Search for the cell housing the specified text and yield its (x, y) center coordinate. 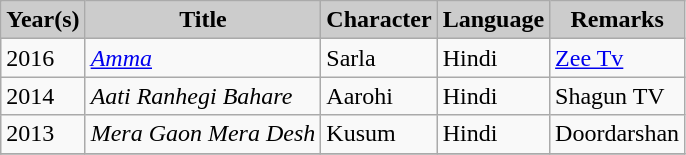
Year(s) (43, 20)
Doordarshan (618, 134)
Aarohi (379, 96)
Aati Ranhegi Bahare (203, 96)
2016 (43, 58)
2014 (43, 96)
Sarla (379, 58)
Remarks (618, 20)
Kusum (379, 134)
Title (203, 20)
Character (379, 20)
Amma (203, 58)
Mera Gaon Mera Desh (203, 134)
Zee Tv (618, 58)
2013 (43, 134)
Shagun TV (618, 96)
Language (493, 20)
